Return the [x, y] coordinate for the center point of the cell that contains the specified text.  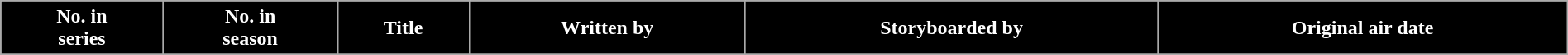
Written by [607, 28]
Title [404, 28]
Storyboarded by [951, 28]
Original air date [1363, 28]
No. inseason [250, 28]
No. inseries [82, 28]
